Identify which cell holds the provided text, then report its (X, Y) central coordinate. 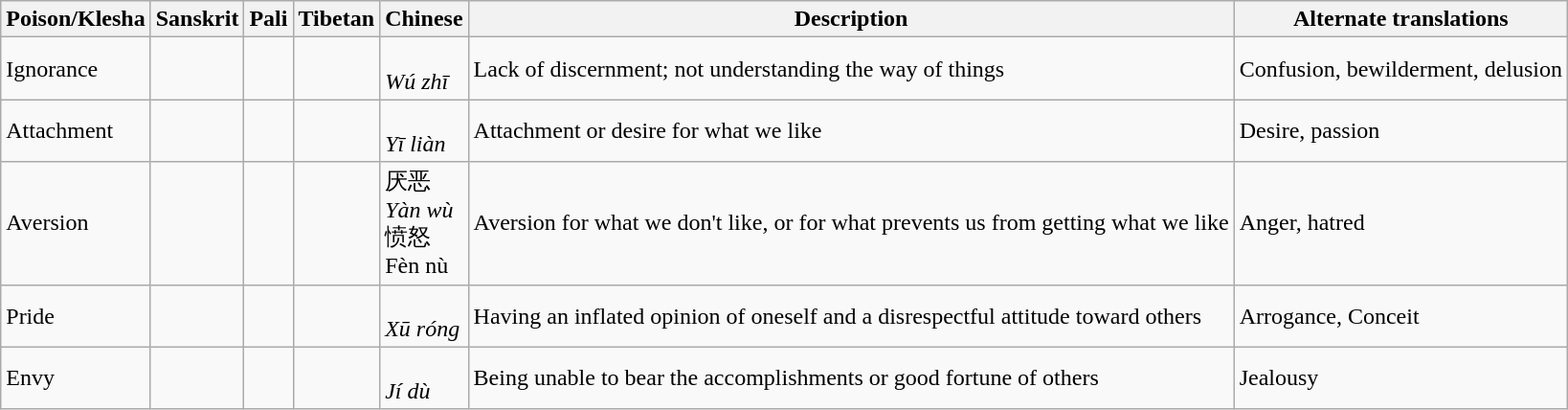
Pride (76, 316)
Ignorance (76, 69)
Jí dù (424, 377)
Attachment (76, 130)
Arrogance, Conceit (1400, 316)
Sanskrit (197, 19)
Alternate translations (1400, 19)
Xū róng (424, 316)
Chinese (424, 19)
Desire, passion (1400, 130)
Aversion for what we don't like, or for what prevents us from getting what we like (851, 223)
Wú zhī (424, 69)
厌恶Yàn wù愤怒Fèn nù (424, 223)
Having an inflated opinion of oneself and a disrespectful attitude toward others (851, 316)
Aversion (76, 223)
Tibetan (337, 19)
Being unable to bear the accomplishments or good fortune of others (851, 377)
Yī liàn (424, 130)
Pali (268, 19)
Envy (76, 377)
Lack of discernment; not understanding the way of things (851, 69)
Anger, hatred (1400, 223)
Jealousy (1400, 377)
Attachment or desire for what we like (851, 130)
Poison/Klesha (76, 19)
Description (851, 19)
Confusion, bewilderment, delusion (1400, 69)
